Return the [X, Y] coordinate for the center point of the cell that contains the specified text.  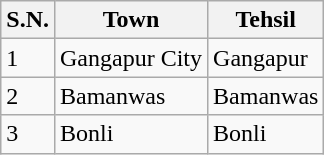
S.N. [28, 20]
3 [28, 134]
Gangapur City [130, 58]
Tehsil [266, 20]
2 [28, 96]
1 [28, 58]
Gangapur [266, 58]
Town [130, 20]
